Provide the (X, Y) coordinate of the cell's center where the given text is located.  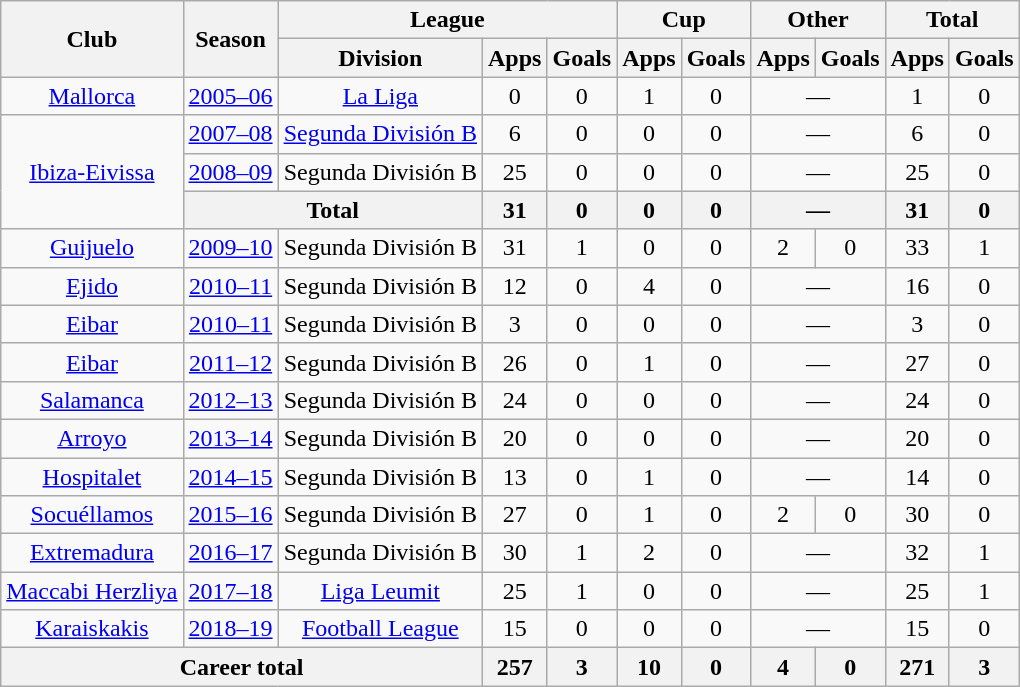
Socuéllamos (92, 515)
Division (380, 58)
Other (818, 20)
2008–09 (230, 172)
2009–10 (230, 248)
League (448, 20)
Mallorca (92, 96)
Ejido (92, 286)
2015–16 (230, 515)
2012–13 (230, 400)
2017–18 (230, 591)
2005–06 (230, 96)
2011–12 (230, 362)
Season (230, 39)
Career total (242, 667)
Arroyo (92, 438)
Football League (380, 629)
13 (515, 477)
La Liga (380, 96)
2018–19 (230, 629)
271 (917, 667)
Extremadura (92, 553)
2016–17 (230, 553)
Guijuelo (92, 248)
Liga Leumit (380, 591)
2014–15 (230, 477)
Club (92, 39)
10 (649, 667)
26 (515, 362)
16 (917, 286)
Hospitalet (92, 477)
14 (917, 477)
Karaiskakis (92, 629)
Maccabi Herzliya (92, 591)
Salamanca (92, 400)
12 (515, 286)
257 (515, 667)
32 (917, 553)
Cup (684, 20)
2007–08 (230, 134)
Ibiza-Eivissa (92, 172)
2013–14 (230, 438)
33 (917, 248)
